Determine the (X, Y) coordinate at the center of the cell enclosing the given text.  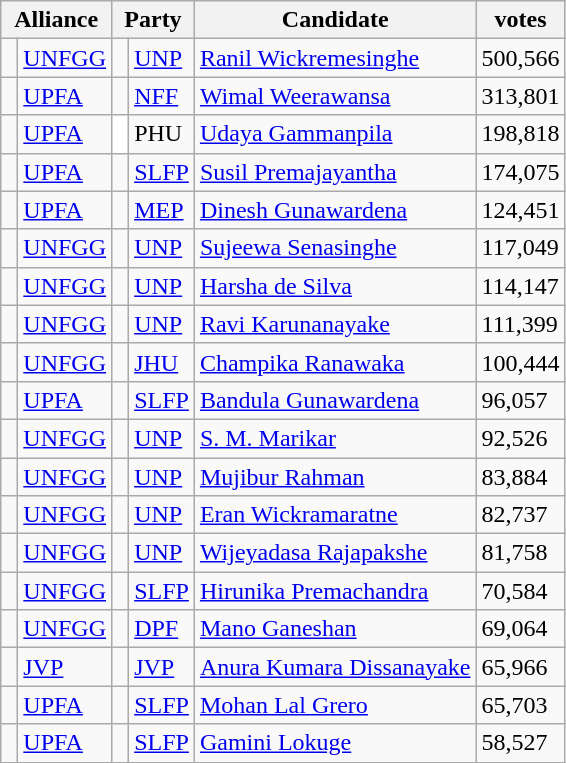
Wijeyadasa Rajapakshe (335, 553)
Dinesh Gunawardena (335, 210)
70,584 (520, 591)
Candidate (335, 20)
DPF (162, 629)
Gamini Lokuge (335, 743)
100,444 (520, 362)
65,703 (520, 705)
NFF (162, 96)
124,451 (520, 210)
65,966 (520, 667)
313,801 (520, 96)
198,818 (520, 134)
Wimal Weerawansa (335, 96)
58,527 (520, 743)
Udaya Gammanpila (335, 134)
Alliance (56, 20)
500,566 (520, 58)
92,526 (520, 438)
117,049 (520, 248)
Eran Wickramaratne (335, 515)
111,399 (520, 324)
MEP (162, 210)
Party (154, 20)
Harsha de Silva (335, 286)
Mano Ganeshan (335, 629)
S. M. Marikar (335, 438)
Champika Ranawaka (335, 362)
JHU (162, 362)
83,884 (520, 477)
174,075 (520, 172)
Bandula Gunawardena (335, 400)
Ravi Karunanayake (335, 324)
PHU (162, 134)
81,758 (520, 553)
votes (520, 20)
82,737 (520, 515)
69,064 (520, 629)
114,147 (520, 286)
Mohan Lal Grero (335, 705)
96,057 (520, 400)
Hirunika Premachandra (335, 591)
Anura Kumara Dissanayake (335, 667)
Susil Premajayantha (335, 172)
Sujeewa Senasinghe (335, 248)
Ranil Wickremesinghe (335, 58)
Mujibur Rahman (335, 477)
